Output the [x, y] coordinate of the center of the cell containing the given text.  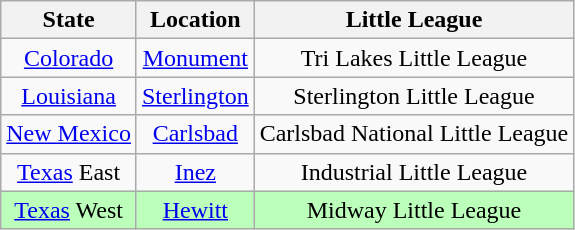
Louisiana [69, 96]
Colorado [69, 58]
Industrial Little League [414, 172]
State [69, 20]
Location [195, 20]
Hewitt [195, 210]
Sterlington Little League [414, 96]
Sterlington [195, 96]
Monument [195, 58]
Texas East [69, 172]
Midway Little League [414, 210]
Carlsbad National Little League [414, 134]
Texas West [69, 210]
Little League [414, 20]
Carlsbad [195, 134]
Inez [195, 172]
New Mexico [69, 134]
Tri Lakes Little League [414, 58]
